For the text-containing cell, return its midpoint in (X, Y) coordinate format. 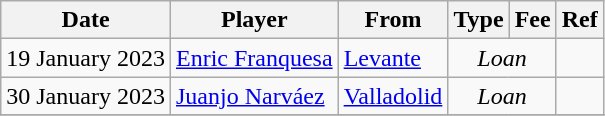
Date (86, 20)
Enric Franquesa (254, 58)
Juanjo Narváez (254, 96)
30 January 2023 (86, 96)
Fee (532, 20)
Player (254, 20)
Type (478, 20)
Levante (393, 58)
19 January 2023 (86, 58)
Valladolid (393, 96)
Ref (580, 20)
From (393, 20)
